Provide the (x, y) coordinate of the cell's center where the given text is located.  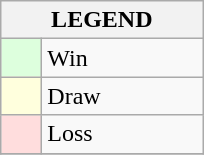
Draw (122, 96)
Loss (122, 134)
LEGEND (102, 20)
Win (122, 58)
